Return (x, y) of the center of cell containing provided text 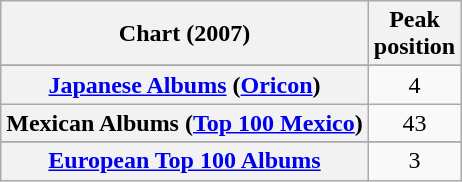
43 (414, 123)
4 (414, 85)
European Top 100 Albums (185, 161)
Mexican Albums (Top 100 Mexico) (185, 123)
3 (414, 161)
Japanese Albums (Oricon) (185, 85)
Chart (2007) (185, 34)
Peakposition (414, 34)
